Identify which cell holds the provided text, then report its (X, Y) central coordinate. 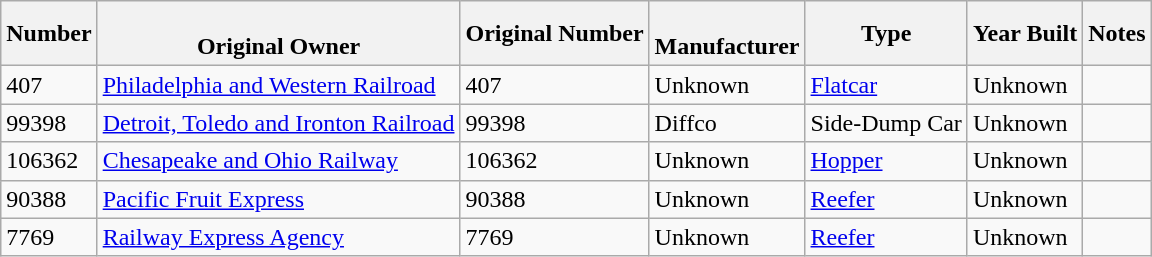
Manufacturer (727, 34)
Side-Dump Car (886, 123)
Detroit, Toledo and Ironton Railroad (278, 123)
Flatcar (886, 85)
Chesapeake and Ohio Railway (278, 161)
Pacific Fruit Express (278, 199)
Railway Express Agency (278, 237)
Type (886, 34)
Year Built (1024, 34)
Number (49, 34)
Original Owner (278, 34)
Diffco (727, 123)
Philadelphia and Western Railroad (278, 85)
Hopper (886, 161)
Notes (1117, 34)
Original Number (554, 34)
